From the cell containing the given text, extract its center point as (X, Y) coordinate. 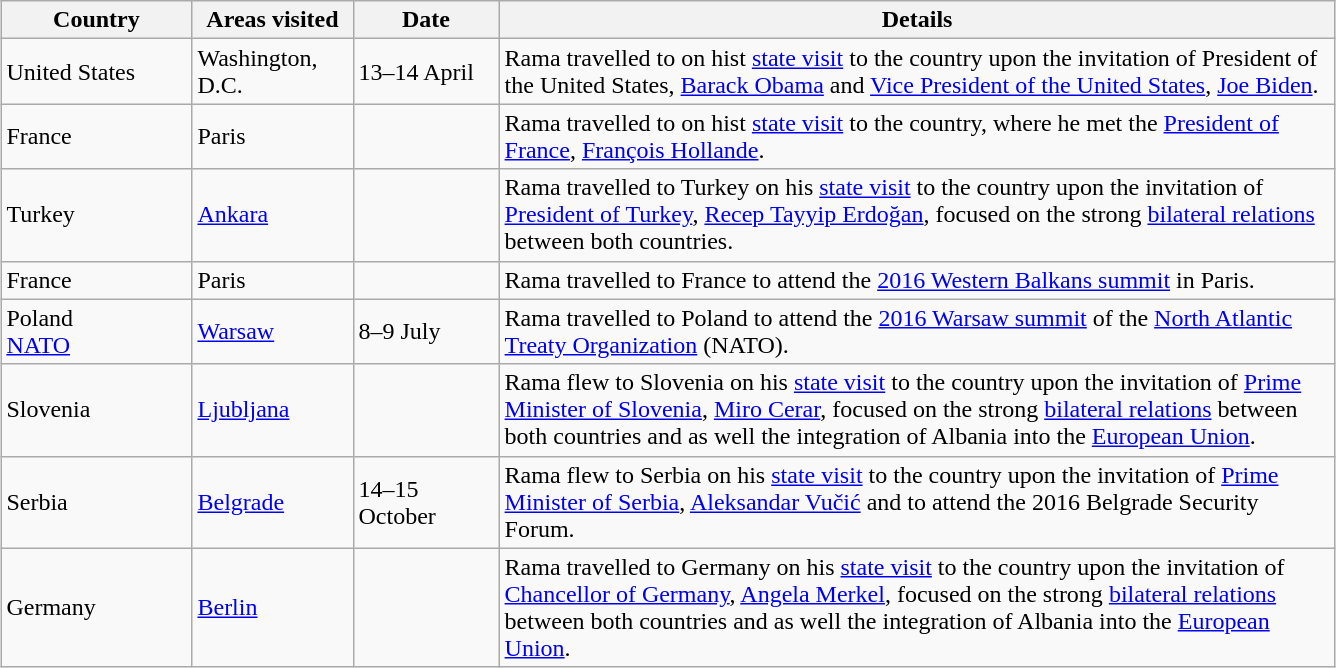
Details (917, 20)
Rama travelled to on hist state visit to the country, where he met the President of France, François Hollande. (917, 136)
Warsaw (272, 332)
Berlin (272, 608)
United States (96, 72)
Country (96, 20)
Turkey (96, 215)
Rama travelled to Poland to attend the 2016 Warsaw summit of the North Atlantic Treaty Organization (NATO). (917, 332)
Ankara (272, 215)
Date (426, 20)
Belgrade (272, 502)
14–15 October (426, 502)
Poland NATO (96, 332)
Washington, D.C. (272, 72)
13–14 April (426, 72)
Ljubljana (272, 410)
8–9 July (426, 332)
Rama travelled to France to attend the 2016 Western Balkans summit in Paris. (917, 280)
Germany (96, 608)
Areas visited (272, 20)
Slovenia (96, 410)
Serbia (96, 502)
